From the cell containing the given text, extract its center point as [X, Y] coordinate. 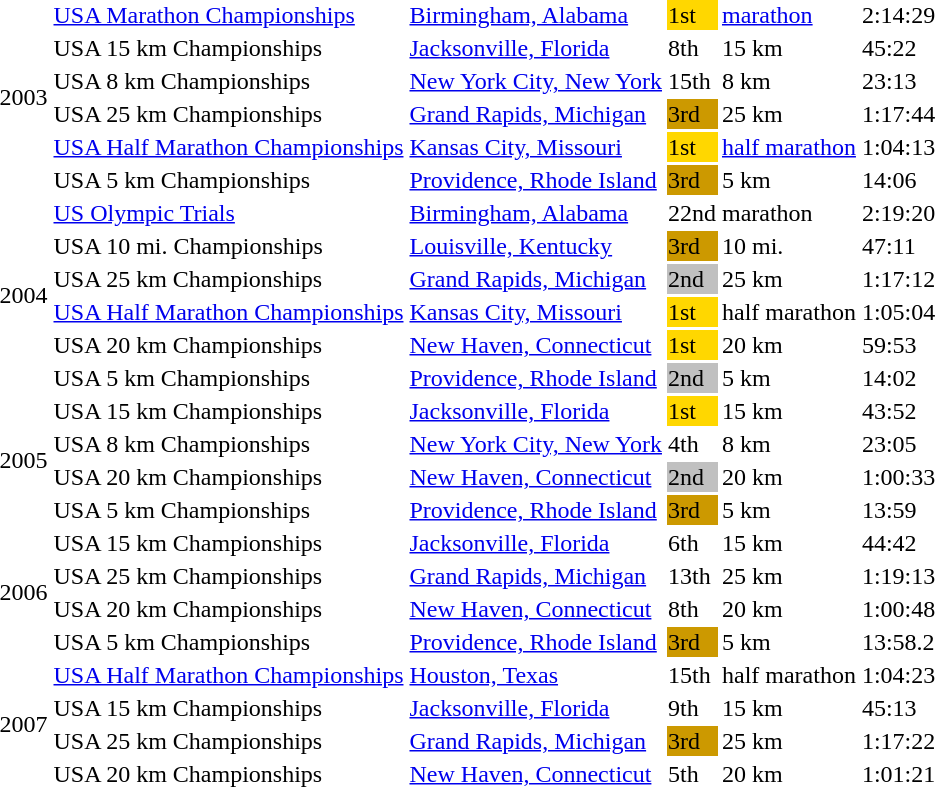
13th [692, 576]
4th [692, 444]
Louisville, Kentucky [536, 246]
USA 10 mi. Championships [228, 246]
USA Marathon Championships [228, 15]
10 mi. [788, 246]
US Olympic Trials [228, 213]
22nd [692, 213]
6th [692, 543]
9th [692, 708]
Houston, Texas [536, 675]
